Determine the [x, y] coordinate at the center of the cell enclosing the given text.  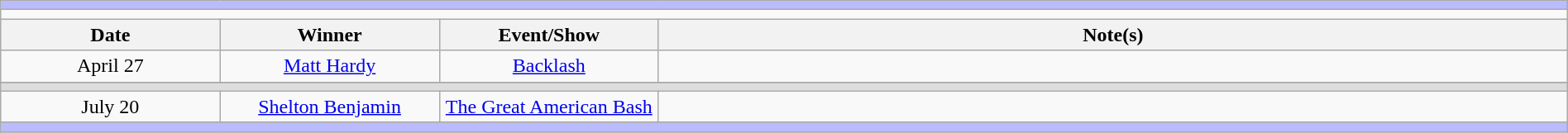
Date [111, 35]
The Great American Bash [549, 107]
Note(s) [1113, 35]
April 27 [111, 66]
Matt Hardy [329, 66]
Backlash [549, 66]
Winner [329, 35]
July 20 [111, 107]
Event/Show [549, 35]
Shelton Benjamin [329, 107]
